Scan for the cell matching the given text and deliver its (x, y) coordinate at center. 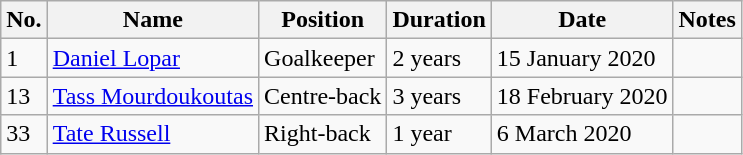
Notes (707, 20)
Tate Russell (152, 134)
Goalkeeper (323, 58)
18 February 2020 (582, 96)
15 January 2020 (582, 58)
Daniel Lopar (152, 58)
Centre-back (323, 96)
3 years (439, 96)
Name (152, 20)
No. (24, 20)
6 March 2020 (582, 134)
Duration (439, 20)
13 (24, 96)
Tass Mourdoukoutas (152, 96)
1 (24, 58)
1 year (439, 134)
Right-back (323, 134)
33 (24, 134)
Date (582, 20)
2 years (439, 58)
Position (323, 20)
